Provide the (X, Y) coordinate of the cell's center where the given text is located.  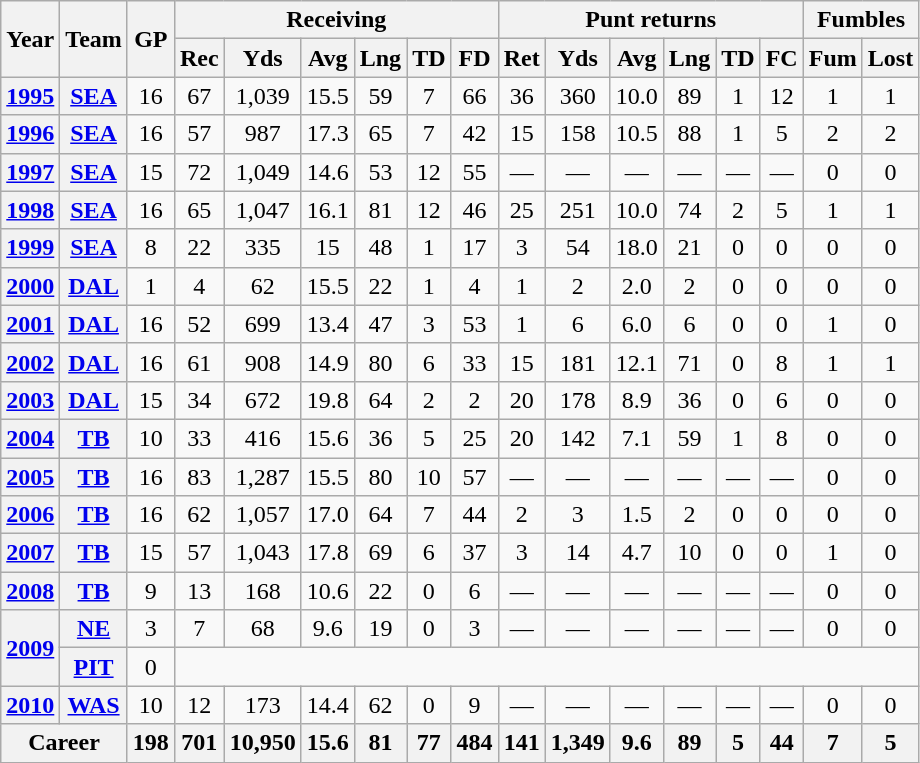
72 (199, 172)
1996 (30, 134)
2007 (30, 553)
987 (262, 134)
416 (262, 438)
12.1 (636, 362)
14.9 (328, 362)
360 (578, 96)
1997 (30, 172)
Ret (522, 58)
Receiving (336, 20)
2003 (30, 400)
16.1 (328, 210)
10.5 (636, 134)
19 (380, 629)
7.1 (636, 438)
4.7 (636, 553)
FC (782, 58)
13 (199, 591)
1,287 (262, 477)
14 (578, 553)
PIT (94, 667)
Team (94, 39)
1,057 (262, 515)
Punt returns (650, 20)
67 (199, 96)
17.0 (328, 515)
2002 (30, 362)
52 (199, 324)
55 (474, 172)
1,049 (262, 172)
17 (474, 248)
699 (262, 324)
14.6 (328, 172)
142 (578, 438)
37 (474, 553)
251 (578, 210)
2008 (30, 591)
47 (380, 324)
335 (262, 248)
484 (474, 743)
672 (262, 400)
141 (522, 743)
1.5 (636, 515)
74 (689, 210)
FD (474, 58)
WAS (94, 705)
42 (474, 134)
1999 (30, 248)
701 (199, 743)
17.3 (328, 134)
19.8 (328, 400)
178 (578, 400)
Lost (890, 58)
1,349 (578, 743)
Year (30, 39)
Rec (199, 58)
1995 (30, 96)
46 (474, 210)
71 (689, 362)
8.9 (636, 400)
GP (150, 39)
10,950 (262, 743)
168 (262, 591)
77 (429, 743)
Career (64, 743)
14.4 (328, 705)
10.6 (328, 591)
1998 (30, 210)
2004 (30, 438)
908 (262, 362)
61 (199, 362)
198 (150, 743)
2010 (30, 705)
54 (578, 248)
21 (689, 248)
69 (380, 553)
2000 (30, 286)
1,039 (262, 96)
NE (94, 629)
158 (578, 134)
66 (474, 96)
2009 (30, 648)
88 (689, 134)
1,043 (262, 553)
Fumbles (860, 20)
34 (199, 400)
173 (262, 705)
181 (578, 362)
2006 (30, 515)
2.0 (636, 286)
48 (380, 248)
Fum (832, 58)
18.0 (636, 248)
1,047 (262, 210)
17.8 (328, 553)
2001 (30, 324)
6.0 (636, 324)
68 (262, 629)
83 (199, 477)
13.4 (328, 324)
2005 (30, 477)
